Capture the cell that displays the provided text and extract its (x, y) central coordinate. 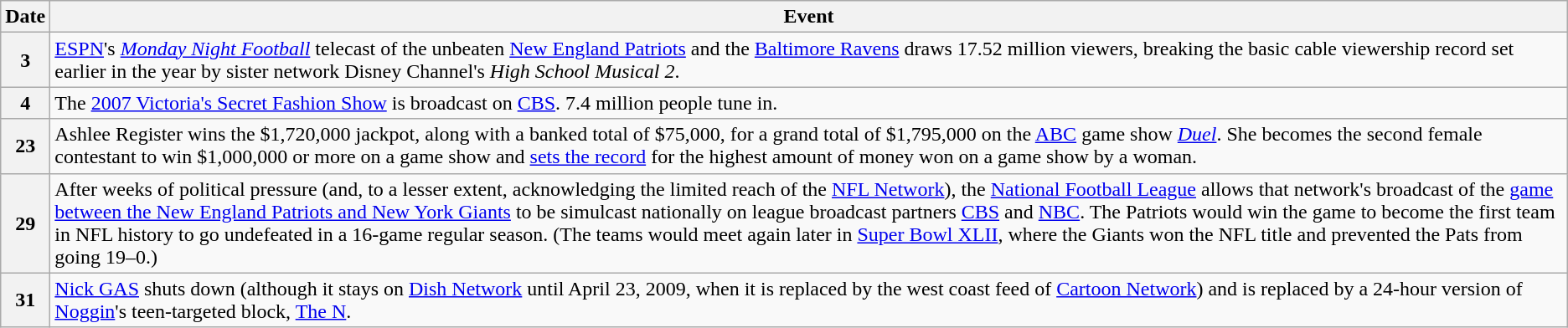
29 (25, 223)
Event (809, 17)
Date (25, 17)
23 (25, 146)
31 (25, 300)
3 (25, 60)
The 2007 Victoria's Secret Fashion Show is broadcast on CBS. 7.4 million people tune in. (809, 103)
4 (25, 103)
